Find where the given text appears and provide that cell's center as (X, Y) coordinate. 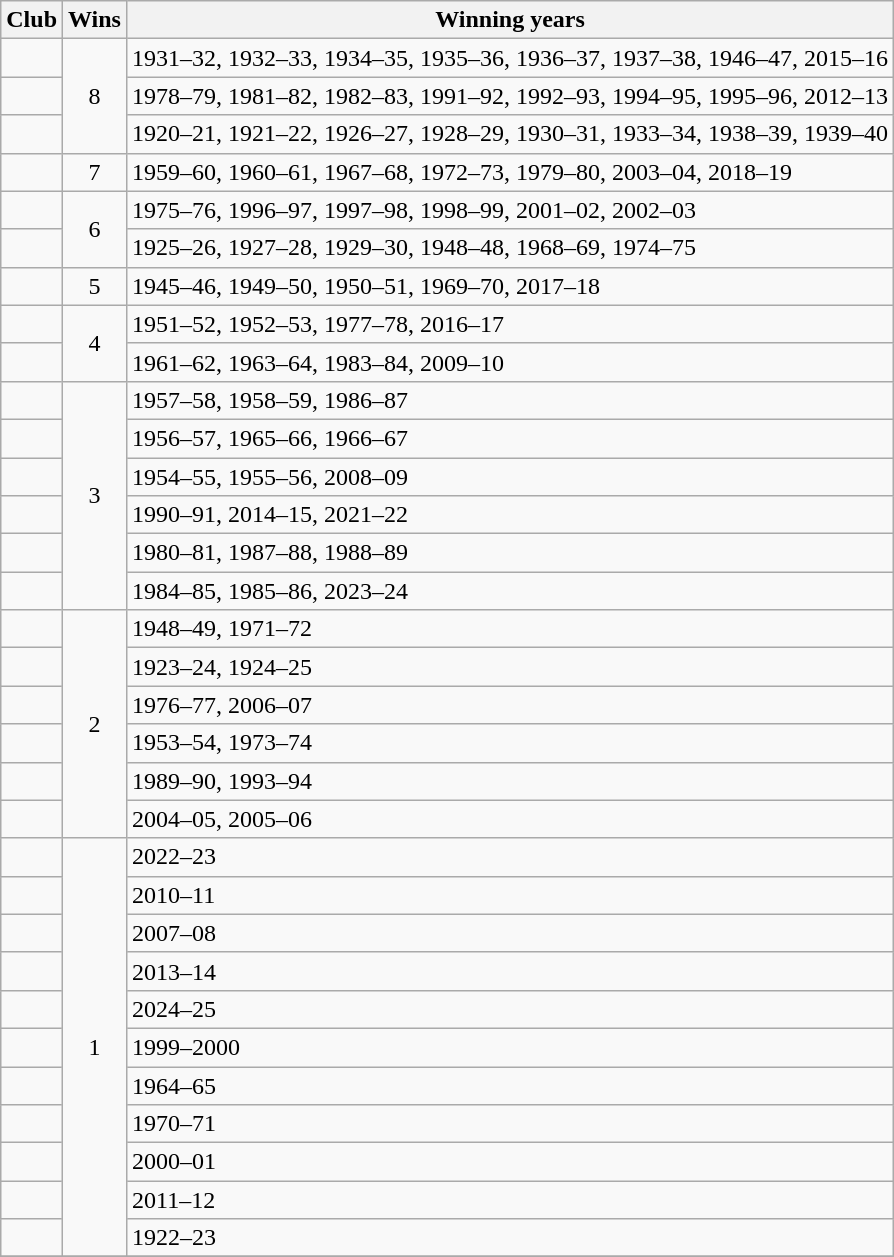
2 (95, 724)
1 (95, 1048)
1956–57, 1965–66, 1966–67 (510, 438)
1953–54, 1973–74 (510, 743)
Club (32, 20)
8 (95, 96)
1978–79, 1981–82, 1982–83, 1991–92, 1992–93, 1994–95, 1995–96, 2012–13 (510, 96)
2013–14 (510, 971)
2000–01 (510, 1162)
1957–58, 1958–59, 1986–87 (510, 400)
1925–26, 1927–28, 1929–30, 1948–48, 1968–69, 1974–75 (510, 248)
1975–76, 1996–97, 1997–98, 1998–99, 2001–02, 2002–03 (510, 210)
1931–32, 1932–33, 1934–35, 1935–36, 1936–37, 1937–38, 1946–47, 2015–16 (510, 58)
3 (95, 495)
1970–71 (510, 1124)
1999–2000 (510, 1047)
1945–46, 1949–50, 1950–51, 1969–70, 2017–18 (510, 286)
Wins (95, 20)
1976–77, 2006–07 (510, 705)
2024–25 (510, 1009)
1959–60, 1960–61, 1967–68, 1972–73, 1979–80, 2003–04, 2018–19 (510, 172)
1980–81, 1987–88, 1988–89 (510, 553)
1989–90, 1993–94 (510, 781)
1964–65 (510, 1085)
1920–21, 1921–22, 1926–27, 1928–29, 1930–31, 1933–34, 1938–39, 1939–40 (510, 134)
2022–23 (510, 857)
1990–91, 2014–15, 2021–22 (510, 515)
2010–11 (510, 895)
1922–23 (510, 1238)
1954–55, 1955–56, 2008–09 (510, 477)
Winning years (510, 20)
1951–52, 1952–53, 1977–78, 2016–17 (510, 324)
5 (95, 286)
1948–49, 1971–72 (510, 629)
7 (95, 172)
1923–24, 1924–25 (510, 667)
6 (95, 229)
1984–85, 1985–86, 2023–24 (510, 591)
1961–62, 1963–64, 1983–84, 2009–10 (510, 362)
2011–12 (510, 1200)
2004–05, 2005–06 (510, 819)
2007–08 (510, 933)
4 (95, 343)
